From the cell containing the given text, extract its center point as (x, y) coordinate. 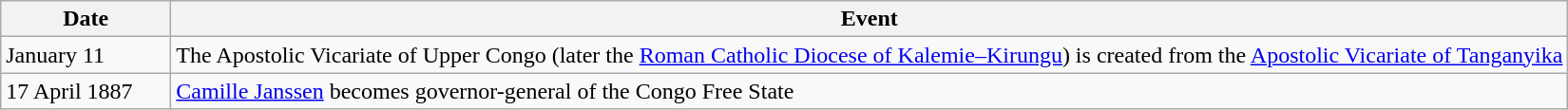
Camille Janssen becomes governor-general of the Congo Free State (870, 91)
Event (870, 19)
The Apostolic Vicariate of Upper Congo (later the Roman Catholic Diocese of Kalemie–Kirungu) is created from the Apostolic Vicariate of Tanganyika (870, 55)
January 11 (86, 55)
Date (86, 19)
17 April 1887 (86, 91)
